Search for the cell housing the specified text and yield its (x, y) center coordinate. 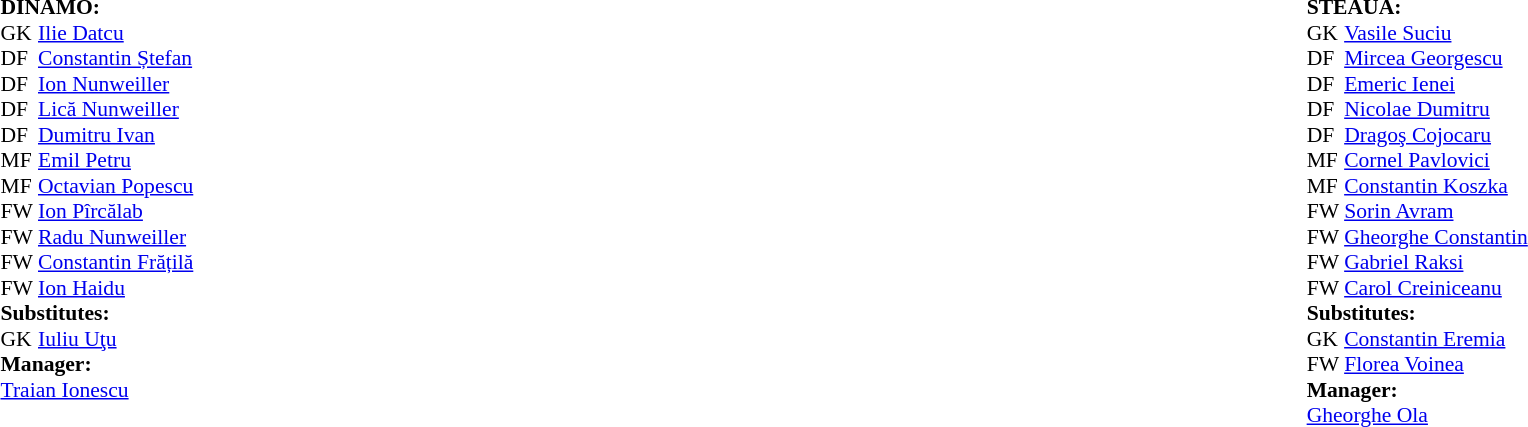
Dragoş Cojocaru (1436, 135)
Radu Nunweiller (116, 237)
Vasile Suciu (1436, 33)
Octavian Popescu (116, 186)
Florea Voinea (1436, 365)
Constantin Eremia (1436, 339)
Carol Creiniceanu (1436, 288)
Mircea Georgescu (1436, 59)
Traian Ionescu (96, 390)
Gheorghe Constantin (1436, 237)
Gabriel Raksi (1436, 263)
Iuliu Uţu (116, 339)
Dumitru Ivan (116, 135)
Ion Nunweiller (116, 84)
Nicolae Dumitru (1436, 109)
Ilie Datcu (116, 33)
Cornel Pavlovici (1436, 161)
Constantin Ștefan (116, 59)
Constantin Koszka (1436, 186)
Lică Nunweiller (116, 109)
Emil Petru (116, 161)
Constantin Frățilă (116, 263)
Ion Pîrcălab (116, 211)
Ion Haidu (116, 288)
Sorin Avram (1436, 211)
Emeric Ienei (1436, 84)
